Pinpoint the cell where the given text exists, returning its [x, y] midpoint coordinate. 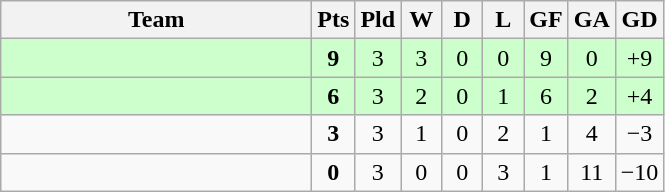
4 [592, 134]
+4 [640, 96]
Pld [378, 20]
D [462, 20]
11 [592, 172]
−10 [640, 172]
GD [640, 20]
Pts [334, 20]
−3 [640, 134]
Team [156, 20]
+9 [640, 58]
GF [546, 20]
GA [592, 20]
W [422, 20]
L [504, 20]
